Pinpoint the cell where the given text exists, returning its (x, y) midpoint coordinate. 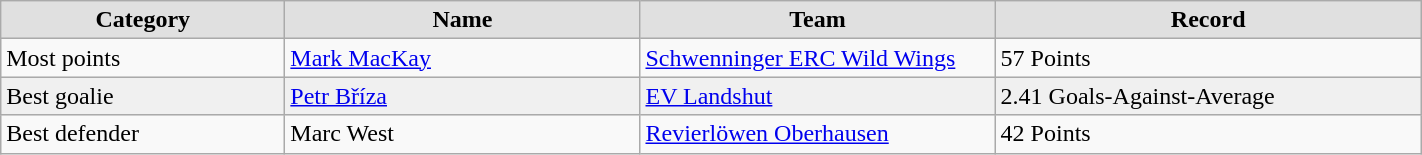
Record (1208, 20)
Best defender (143, 134)
Team (818, 20)
Best goalie (143, 96)
Name (462, 20)
Most points (143, 58)
EV Landshut (818, 96)
42 Points (1208, 134)
Marc West (462, 134)
Category (143, 20)
Schwenninger ERC Wild Wings (818, 58)
Mark MacKay (462, 58)
2.41 Goals-Against-Average (1208, 96)
57 Points (1208, 58)
Revierlöwen Oberhausen (818, 134)
Petr Bříza (462, 96)
